Detect which cell encompasses the target text, then output its [X, Y] center coordinate. 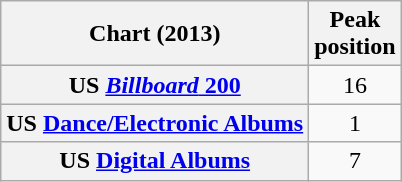
16 [355, 85]
US Digital Albums [155, 161]
Peakposition [355, 34]
Chart (2013) [155, 34]
US Dance/Electronic Albums [155, 123]
1 [355, 123]
7 [355, 161]
US Billboard 200 [155, 85]
